Capture the cell that displays the provided text and extract its (X, Y) central coordinate. 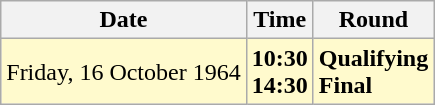
Friday, 16 October 1964 (124, 72)
Time (280, 20)
Round (373, 20)
10:3014:30 (280, 72)
Date (124, 20)
QualifyingFinal (373, 72)
